From the cell containing the given text, extract its center point as [X, Y] coordinate. 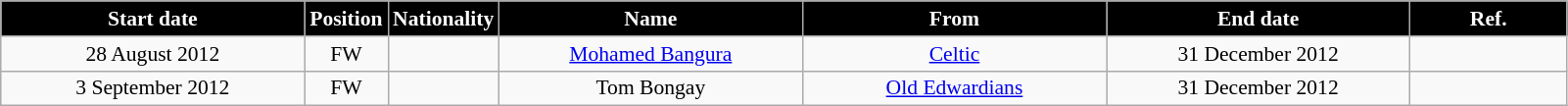
From [954, 19]
Celtic [954, 54]
Name [650, 19]
Nationality [443, 19]
Start date [153, 19]
Old Edwardians [954, 88]
Mohamed Bangura [650, 54]
Tom Bongay [650, 88]
28 August 2012 [153, 54]
3 September 2012 [153, 88]
End date [1259, 19]
Position [347, 19]
Ref. [1489, 19]
